Identify which cell holds the provided text, then report its [x, y] central coordinate. 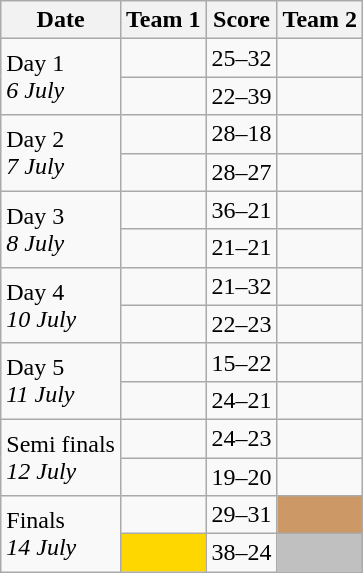
Day 38 July [61, 229]
25–32 [242, 58]
29–31 [242, 515]
Score [242, 20]
22–23 [242, 324]
Day 16 July [61, 77]
36–21 [242, 210]
24–23 [242, 438]
19–20 [242, 477]
15–22 [242, 362]
21–32 [242, 286]
Finals14 July [61, 534]
Team 2 [320, 20]
21–21 [242, 248]
28–27 [242, 172]
Day 27 July [61, 153]
Day 410 July [61, 305]
Day 511 July [61, 381]
Semi finals12 July [61, 457]
38–24 [242, 553]
Team 1 [163, 20]
28–18 [242, 134]
Date [61, 20]
24–21 [242, 400]
22–39 [242, 96]
